Return [x, y] of the center of cell containing provided text 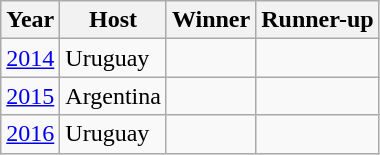
Runner-up [318, 20]
2014 [30, 58]
Year [30, 20]
Argentina [114, 96]
2015 [30, 96]
Winner [210, 20]
Host [114, 20]
2016 [30, 134]
